Return (x, y) of the center of cell containing provided text 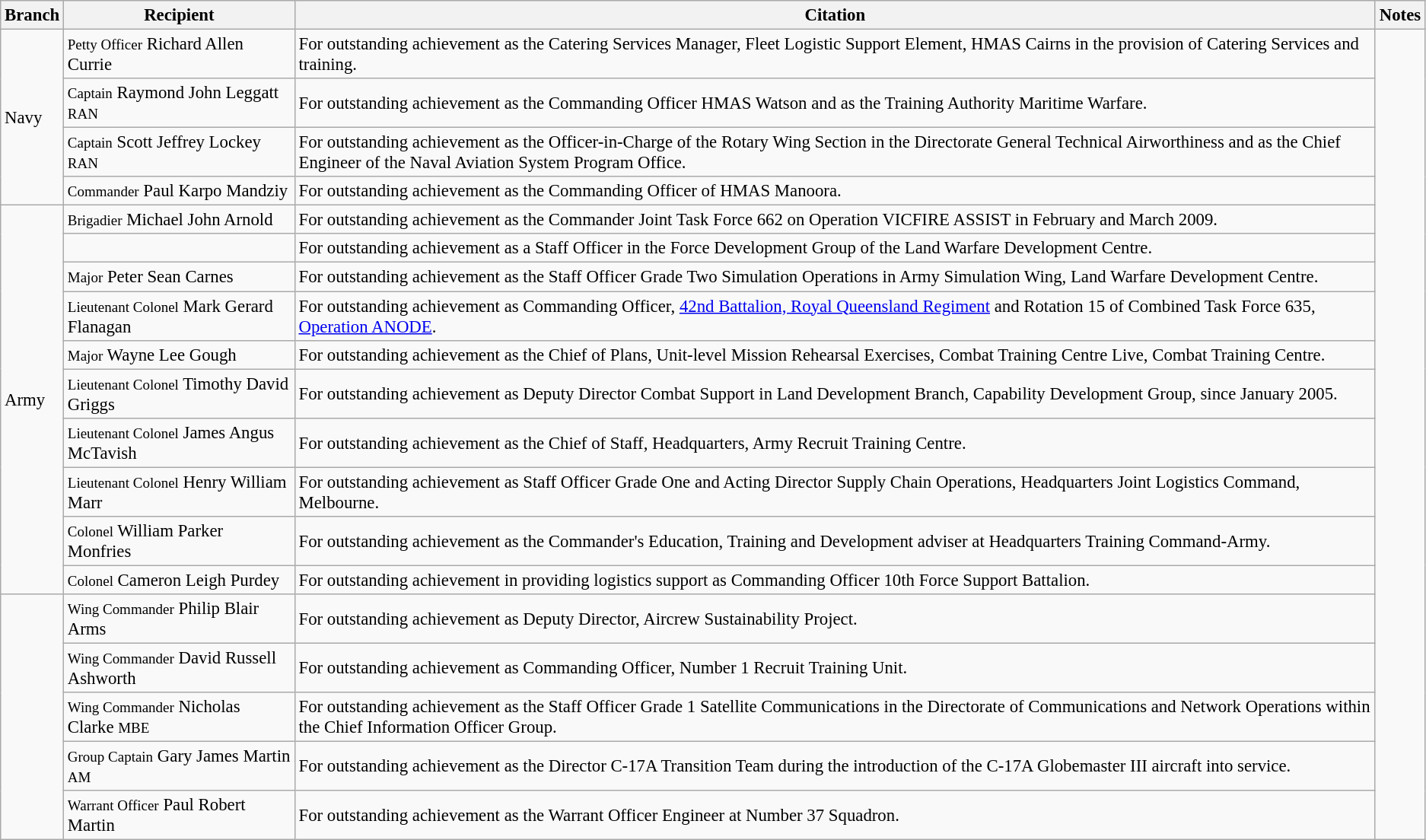
For outstanding achievement as Staff Officer Grade One and Acting Director Supply Chain Operations, Headquarters Joint Logistics Command, Melbourne. (835, 492)
Commander Paul Karpo Mandziy (180, 191)
Citation (835, 15)
Lieutenant Colonel James Angus McTavish (180, 443)
Captain Scott Jeffrey Lockey RAN (180, 152)
Wing Commander Philip Blair Arms (180, 619)
For outstanding achievement as the Chief of Plans, Unit-level Mission Rehearsal Exercises, Combat Training Centre Live, Combat Training Centre. (835, 355)
Petty Officer Richard Allen Currie (180, 55)
For outstanding achievement as the Director C-17A Transition Team during the introduction of the C-17A Globemaster III aircraft into service. (835, 767)
For outstanding achievement as Commanding Officer, Number 1 Recruit Training Unit. (835, 668)
Captain Raymond John Leggatt RAN (180, 103)
Recipient (180, 15)
Navy (32, 117)
Colonel Cameron Leigh Purdey (180, 580)
Group Captain Gary James Martin AM (180, 767)
For outstanding achievement as the Commander's Education, Training and Development adviser at Headquarters Training Command-Army. (835, 542)
For outstanding achievement as the Warrant Officer Engineer at Number 37 Squadron. (835, 816)
Brigadier Michael John Arnold (180, 220)
Colonel William Parker Monfries (180, 542)
Branch (32, 15)
For outstanding achievement as the Commanding Officer of HMAS Manoora. (835, 191)
Major Peter Sean Carnes (180, 277)
For outstanding achievement as the Staff Officer Grade Two Simulation Operations in Army Simulation Wing, Land Warfare Development Centre. (835, 277)
Lieutenant Colonel Henry William Marr (180, 492)
For outstanding achievement as Deputy Director, Aircrew Sustainability Project. (835, 619)
Major Wayne Lee Gough (180, 355)
Lieutenant Colonel Timothy David Griggs (180, 394)
Army (32, 400)
For outstanding achievement as the Chief of Staff, Headquarters, Army Recruit Training Centre. (835, 443)
Wing Commander Nicholas Clarke MBE (180, 717)
Lieutenant Colonel Mark Gerard Flanagan (180, 317)
For outstanding achievement in providing logistics support as Commanding Officer 10th Force Support Battalion. (835, 580)
For outstanding achievement as a Staff Officer in the Force Development Group of the Land Warfare Development Centre. (835, 249)
For outstanding achievement as the Commanding Officer HMAS Watson and as the Training Authority Maritime Warfare. (835, 103)
For outstanding achievement as the Commander Joint Task Force 662 on Operation VICFIRE ASSIST in February and March 2009. (835, 220)
Notes (1400, 15)
Warrant Officer Paul Robert Martin (180, 816)
For outstanding achievement as Deputy Director Combat Support in Land Development Branch, Capability Development Group, since January 2005. (835, 394)
Wing Commander David Russell Ashworth (180, 668)
